Output the (x, y) coordinate of the center of the cell containing the given text.  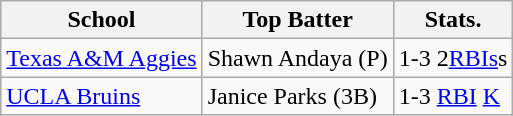
Top Batter (298, 20)
1-3 RBI K (453, 96)
Janice Parks (3B) (298, 96)
Stats. (453, 20)
Shawn Andaya (P) (298, 58)
1-3 2RBIss (453, 58)
UCLA Bruins (102, 96)
School (102, 20)
Texas A&M Aggies (102, 58)
